From the cell containing the given text, extract its center point as [X, Y] coordinate. 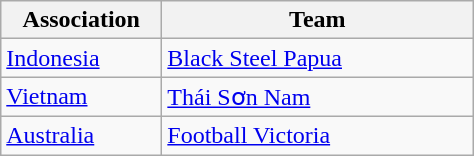
Football Victoria [318, 135]
Black Steel Papua [318, 58]
Association [82, 20]
Australia [82, 135]
Thái Sơn Nam [318, 97]
Team [318, 20]
Indonesia [82, 58]
Vietnam [82, 97]
